Detect which cell encompasses the target text, then output its [X, Y] center coordinate. 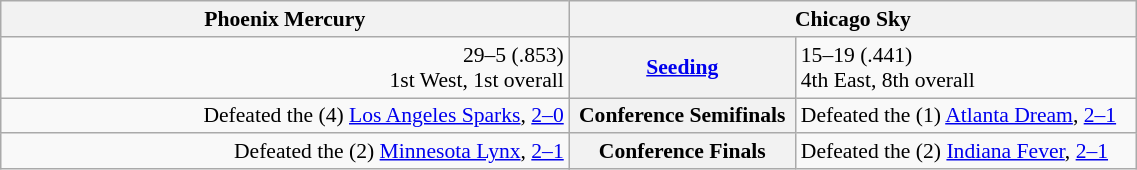
Defeated the (2) Minnesota Lynx, 2–1 [285, 152]
29–5 (.853) 1st West, 1st overall [285, 68]
Phoenix Mercury [285, 19]
Seeding [682, 68]
Chicago Sky [853, 19]
Conference Semifinals [682, 116]
Conference Finals [682, 152]
Defeated the (1) Atlanta Dream, 2–1 [966, 116]
Defeated the (4) Los Angeles Sparks, 2–0 [285, 116]
15–19 (.441) 4th East, 8th overall [966, 68]
Defeated the (2) Indiana Fever, 2–1 [966, 152]
